For the text-containing cell, return its midpoint in (X, Y) coordinate format. 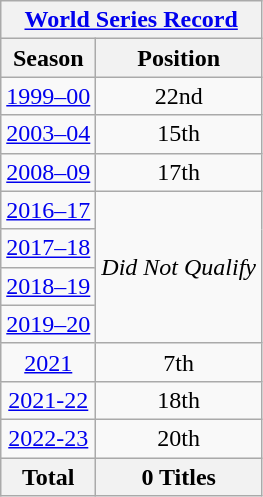
2019–20 (48, 324)
7th (179, 362)
2021 (48, 362)
Position (179, 58)
2022-23 (48, 438)
World Series Record (132, 20)
2017–18 (48, 248)
Season (48, 58)
22nd (179, 96)
Did Not Qualify (179, 267)
1999–00 (48, 96)
15th (179, 134)
2008–09 (48, 172)
2003–04 (48, 134)
2021-22 (48, 400)
18th (179, 400)
2016–17 (48, 210)
0 Titles (179, 477)
20th (179, 438)
17th (179, 172)
2018–19 (48, 286)
Total (48, 477)
